From the cell containing the given text, extract its center point as (x, y) coordinate. 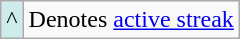
Denotes active streak (131, 20)
^ (12, 20)
